For the text-containing cell, return its midpoint in [x, y] coordinate format. 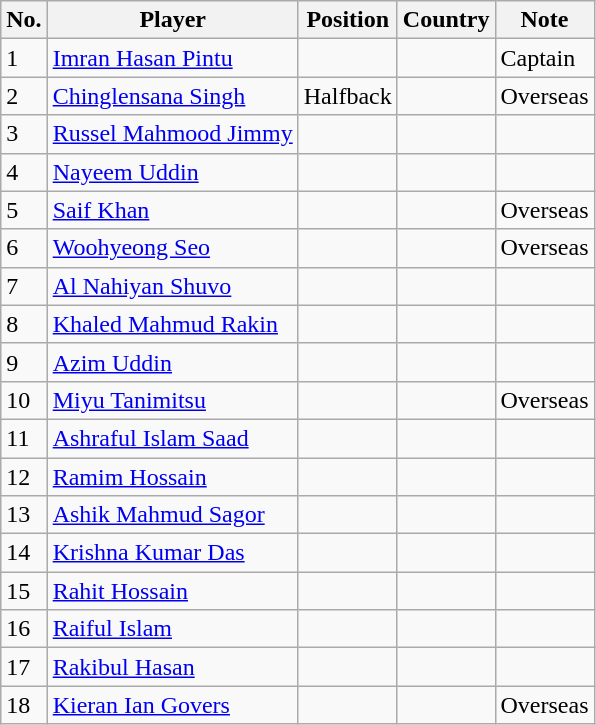
5 [24, 210]
Kieran Ian Govers [172, 705]
Krishna Kumar Das [172, 553]
Captain [544, 58]
Nayeem Uddin [172, 172]
16 [24, 629]
Position [348, 20]
Imran Hasan Pintu [172, 58]
Rahit Hossain [172, 591]
15 [24, 591]
7 [24, 286]
6 [24, 248]
12 [24, 477]
Al Nahiyan Shuvo [172, 286]
Khaled Mahmud Rakin [172, 324]
Chinglensana Singh [172, 96]
Rakibul Hasan [172, 667]
Note [544, 20]
Country [446, 20]
Player [172, 20]
Miyu Tanimitsu [172, 400]
14 [24, 553]
17 [24, 667]
Russel Mahmood Jimmy [172, 134]
No. [24, 20]
Azim Uddin [172, 362]
8 [24, 324]
Ashraful Islam Saad [172, 438]
11 [24, 438]
Halfback [348, 96]
13 [24, 515]
1 [24, 58]
9 [24, 362]
4 [24, 172]
18 [24, 705]
10 [24, 400]
2 [24, 96]
3 [24, 134]
Ramim Hossain [172, 477]
Saif Khan [172, 210]
Woohyeong Seo [172, 248]
Raiful Islam [172, 629]
Ashik Mahmud Sagor [172, 515]
